Return [x, y] of the center of cell containing provided text 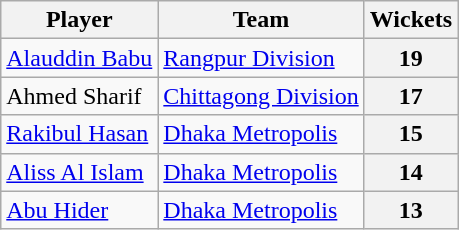
Rakibul Hasan [80, 134]
Aliss Al Islam [80, 172]
Ahmed Sharif [80, 96]
Abu Hider [80, 210]
13 [410, 210]
14 [410, 172]
19 [410, 58]
Chittagong Division [261, 96]
15 [410, 134]
Wickets [410, 20]
Player [80, 20]
Rangpur Division [261, 58]
Team [261, 20]
Alauddin Babu [80, 58]
17 [410, 96]
